Extract the [x, y] coordinate from the center of the cell holding the provided text.  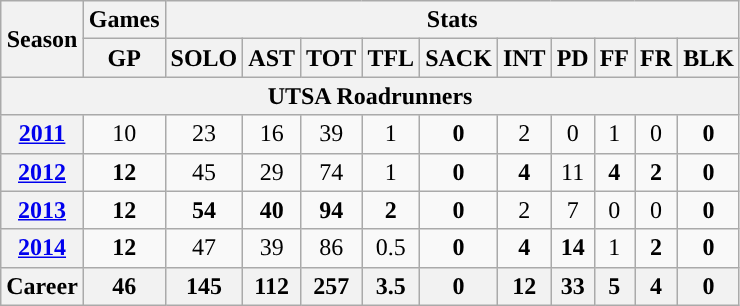
Stats [452, 20]
2011 [42, 134]
2013 [42, 210]
46 [124, 286]
BLK [709, 58]
FR [656, 58]
2012 [42, 172]
40 [272, 210]
Games [124, 20]
UTSA Roadrunners [370, 96]
94 [332, 210]
Career [42, 286]
29 [272, 172]
112 [272, 286]
3.5 [391, 286]
TOT [332, 58]
47 [204, 248]
2014 [42, 248]
145 [204, 286]
257 [332, 286]
5 [614, 286]
AST [272, 58]
FF [614, 58]
16 [272, 134]
7 [572, 210]
SACK [459, 58]
GP [124, 58]
TFL [391, 58]
33 [572, 286]
0.5 [391, 248]
INT [524, 58]
SOLO [204, 58]
74 [332, 172]
11 [572, 172]
10 [124, 134]
86 [332, 248]
45 [204, 172]
23 [204, 134]
54 [204, 210]
PD [572, 58]
14 [572, 248]
Season [42, 39]
